Identify which cell holds the provided text, then report its (x, y) central coordinate. 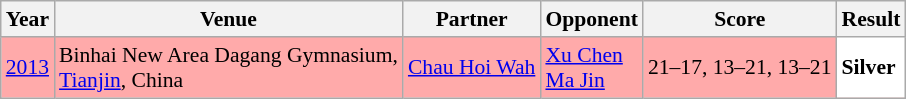
Score (740, 19)
Xu Chen Ma Jin (592, 68)
21–17, 13–21, 13–21 (740, 68)
Chau Hoi Wah (472, 68)
Binhai New Area Dagang Gymnasium,Tianjin, China (228, 68)
Silver (872, 68)
Venue (228, 19)
Partner (472, 19)
Opponent (592, 19)
2013 (28, 68)
Result (872, 19)
Year (28, 19)
